Locate the cell with the specified text and output its (X, Y) center coordinate. 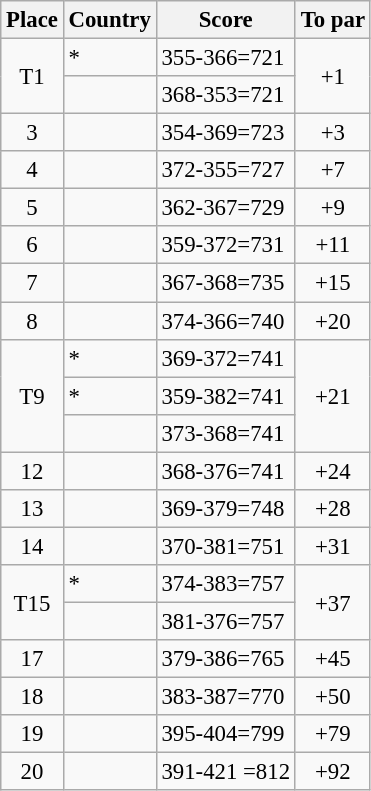
+24 (332, 471)
+1 (332, 76)
383-387=770 (226, 697)
368-376=741 (226, 471)
+3 (332, 133)
T1 (32, 76)
+9 (332, 208)
T9 (32, 396)
381-376=757 (226, 621)
368-353=721 (226, 95)
369-372=741 (226, 358)
367-368=735 (226, 283)
7 (32, 283)
+79 (332, 734)
3 (32, 133)
355-366=721 (226, 58)
359-372=731 (226, 245)
14 (32, 546)
373-368=741 (226, 433)
+37 (332, 602)
+50 (332, 697)
391-421 =812 (226, 772)
+20 (332, 321)
374-366=740 (226, 321)
372-355=727 (226, 170)
12 (32, 471)
+11 (332, 245)
374-383=757 (226, 584)
13 (32, 509)
17 (32, 659)
Place (32, 20)
Score (226, 20)
8 (32, 321)
370-381=751 (226, 546)
+45 (332, 659)
5 (32, 208)
+31 (332, 546)
To par (332, 20)
6 (32, 245)
T15 (32, 602)
20 (32, 772)
369-379=748 (226, 509)
Country (110, 20)
362-367=729 (226, 208)
+15 (332, 283)
+21 (332, 396)
+92 (332, 772)
4 (32, 170)
18 (32, 697)
+7 (332, 170)
354-369=723 (226, 133)
359-382=741 (226, 396)
395-404=799 (226, 734)
19 (32, 734)
379-386=765 (226, 659)
+28 (332, 509)
